Detect which cell encompasses the target text, then output its (X, Y) center coordinate. 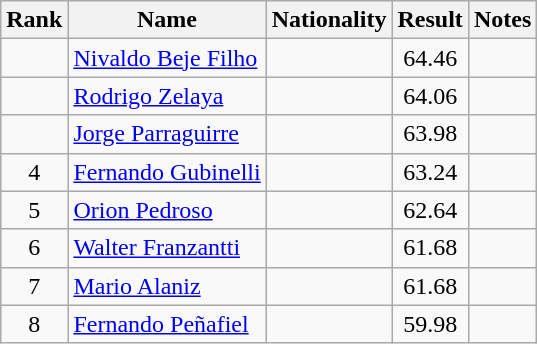
Mario Alaniz (167, 286)
Fernando Gubinelli (167, 172)
Notes (502, 20)
Nivaldo Beje Filho (167, 58)
6 (34, 248)
Rodrigo Zelaya (167, 96)
Walter Franzantti (167, 248)
5 (34, 210)
64.46 (430, 58)
Nationality (329, 20)
Fernando Peñafiel (167, 324)
8 (34, 324)
Rank (34, 20)
Name (167, 20)
63.98 (430, 134)
Result (430, 20)
Jorge Parraguirre (167, 134)
7 (34, 286)
59.98 (430, 324)
4 (34, 172)
63.24 (430, 172)
62.64 (430, 210)
64.06 (430, 96)
Orion Pedroso (167, 210)
